Output the [x, y] coordinate of the center of the cell containing the given text.  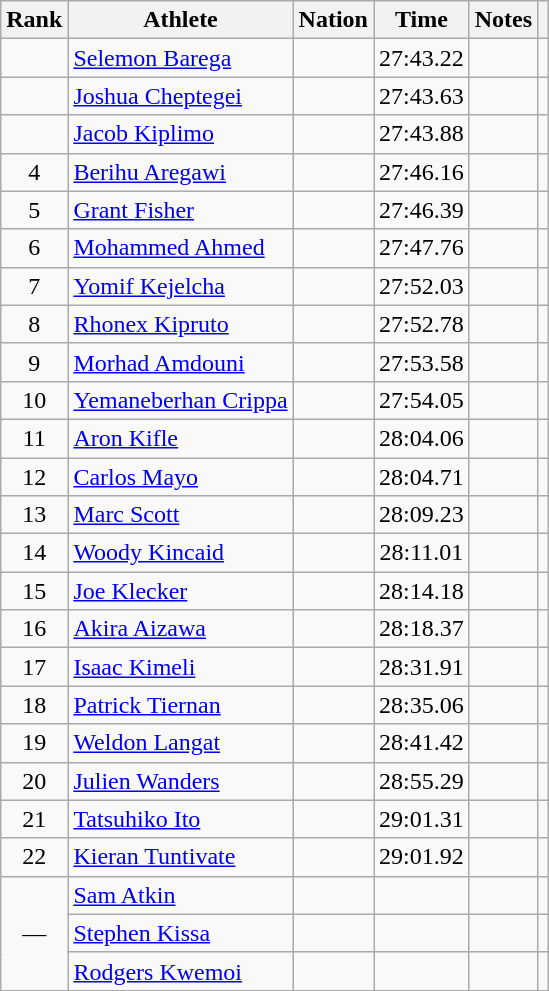
Notes [503, 20]
Joshua Cheptegei [180, 96]
Morhad Amdouni [180, 362]
Isaac Kimeli [180, 667]
Athlete [180, 20]
15 [34, 591]
27:46.16 [422, 172]
Stephen Kissa [180, 933]
27:52.03 [422, 286]
5 [34, 210]
19 [34, 743]
27:54.05 [422, 400]
9 [34, 362]
28:14.18 [422, 591]
Joe Klecker [180, 591]
27:43.22 [422, 58]
Rodgers Kwemoi [180, 971]
28:55.29 [422, 781]
Nation [333, 20]
10 [34, 400]
27:43.63 [422, 96]
28:04.06 [422, 438]
27:53.58 [422, 362]
Sam Atkin [180, 895]
Berihu Aregawi [180, 172]
Akira Aizawa [180, 629]
7 [34, 286]
Mohammed Ahmed [180, 248]
28:35.06 [422, 705]
Kieran Tuntivate [180, 857]
28:11.01 [422, 553]
27:52.78 [422, 324]
17 [34, 667]
Grant Fisher [180, 210]
29:01.92 [422, 857]
Time [422, 20]
29:01.31 [422, 819]
Woody Kincaid [180, 553]
Jacob Kiplimo [180, 134]
Julien Wanders [180, 781]
12 [34, 477]
Tatsuhiko Ito [180, 819]
28:18.37 [422, 629]
Weldon Langat [180, 743]
Selemon Barega [180, 58]
28:09.23 [422, 515]
20 [34, 781]
6 [34, 248]
13 [34, 515]
22 [34, 857]
14 [34, 553]
28:04.71 [422, 477]
28:31.91 [422, 667]
Aron Kifle [180, 438]
Rank [34, 20]
27:43.88 [422, 134]
8 [34, 324]
18 [34, 705]
28:41.42 [422, 743]
4 [34, 172]
Marc Scott [180, 515]
Yomif Kejelcha [180, 286]
— [34, 933]
16 [34, 629]
27:46.39 [422, 210]
Patrick Tiernan [180, 705]
27:47.76 [422, 248]
Yemaneberhan Crippa [180, 400]
Carlos Mayo [180, 477]
21 [34, 819]
Rhonex Kipruto [180, 324]
11 [34, 438]
